Locate the cell with the specified text and output its [x, y] center coordinate. 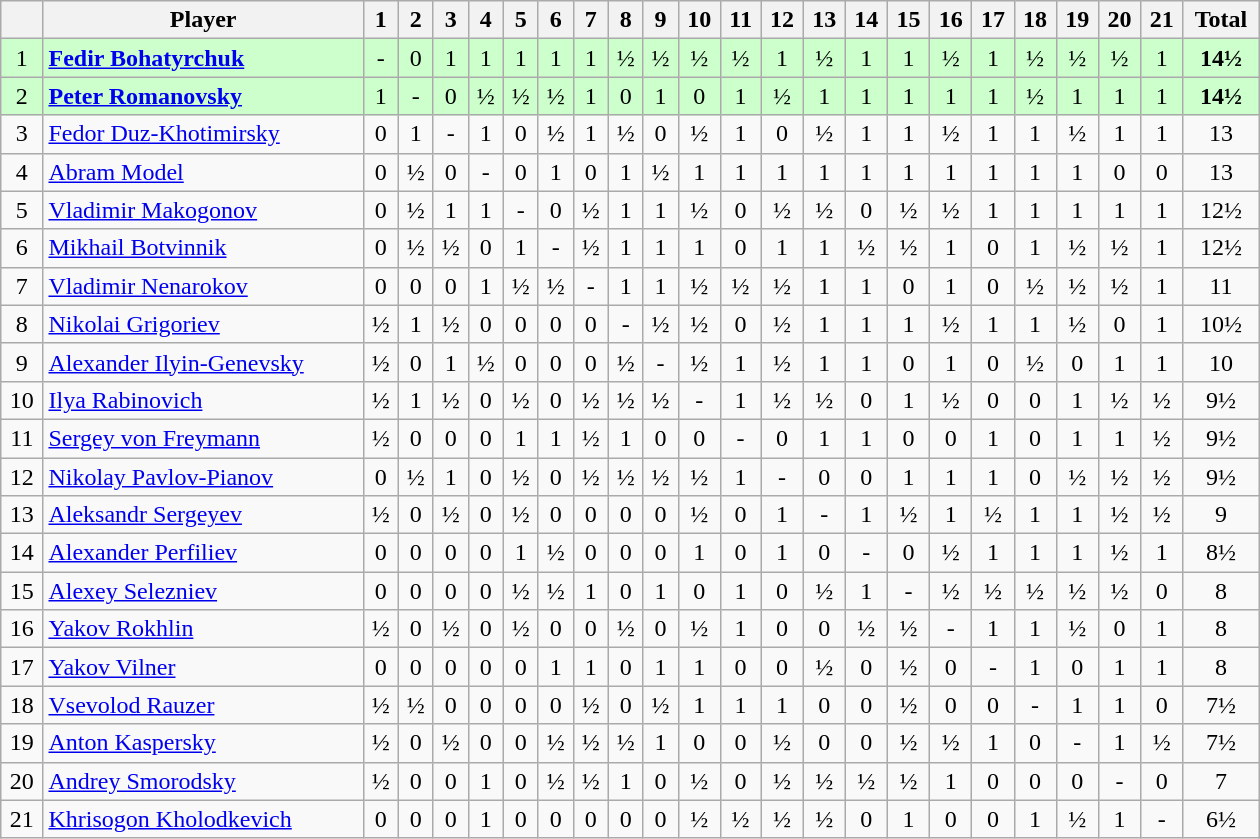
Alexander Perfiliev [203, 553]
Vladimir Nenarokov [203, 286]
Fedor Duz-Khotimirsky [203, 134]
Ilya Rabinovich [203, 400]
Total [1221, 20]
10½ [1221, 324]
Anton Kaspersky [203, 743]
Andrey Smorodsky [203, 781]
Nikolay Pavlov-Pianov [203, 477]
Sergey von Freymann [203, 438]
Fedir Bohatyrchuk [203, 58]
6½ [1221, 819]
Yakov Rokhlin [203, 629]
Aleksandr Sergeyev [203, 515]
Vladimir Makogonov [203, 210]
Abram Model [203, 172]
Khrisogon Kholodkevich [203, 819]
Player [203, 20]
Mikhail Botvinnik [203, 248]
Vsevolod Rauzer [203, 705]
Alexey Selezniev [203, 591]
8½ [1221, 553]
Alexander Ilyin-Genevsky [203, 362]
Nikolai Grigoriev [203, 324]
Yakov Vilner [203, 667]
Peter Romanovsky [203, 96]
